Find where the given text appears and provide that cell's center as [X, Y] coordinate. 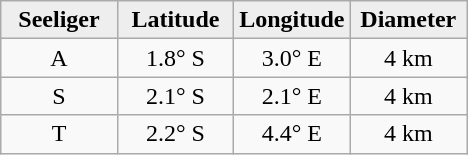
2.2° S [175, 134]
1.8° S [175, 58]
Diameter [408, 20]
T [59, 134]
Longitude [292, 20]
2.1° E [292, 96]
Seeliger [59, 20]
2.1° S [175, 96]
A [59, 58]
4.4° E [292, 134]
S [59, 96]
3.0° E [292, 58]
Latitude [175, 20]
